Capture the cell that displays the provided text and extract its (x, y) central coordinate. 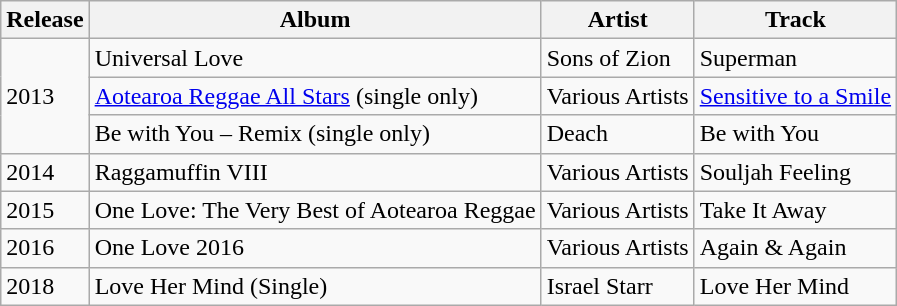
Aotearoa Reggae All Stars (single only) (315, 96)
Universal Love (315, 58)
2018 (45, 286)
Sons of Zion (618, 58)
Artist (618, 20)
Raggamuffin VIII (315, 172)
One Love 2016 (315, 248)
Israel Starr (618, 286)
Superman (795, 58)
Album (315, 20)
Souljah Feeling (795, 172)
Again & Again (795, 248)
2014 (45, 172)
2016 (45, 248)
Release (45, 20)
Love Her Mind (795, 286)
Take It Away (795, 210)
Deach (618, 134)
One Love: The Very Best of Aotearoa Reggae (315, 210)
2013 (45, 96)
Track (795, 20)
Love Her Mind (Single) (315, 286)
Be with You – Remix (single only) (315, 134)
2015 (45, 210)
Sensitive to a Smile (795, 96)
Be with You (795, 134)
